From the cell containing the given text, extract its center point as (x, y) coordinate. 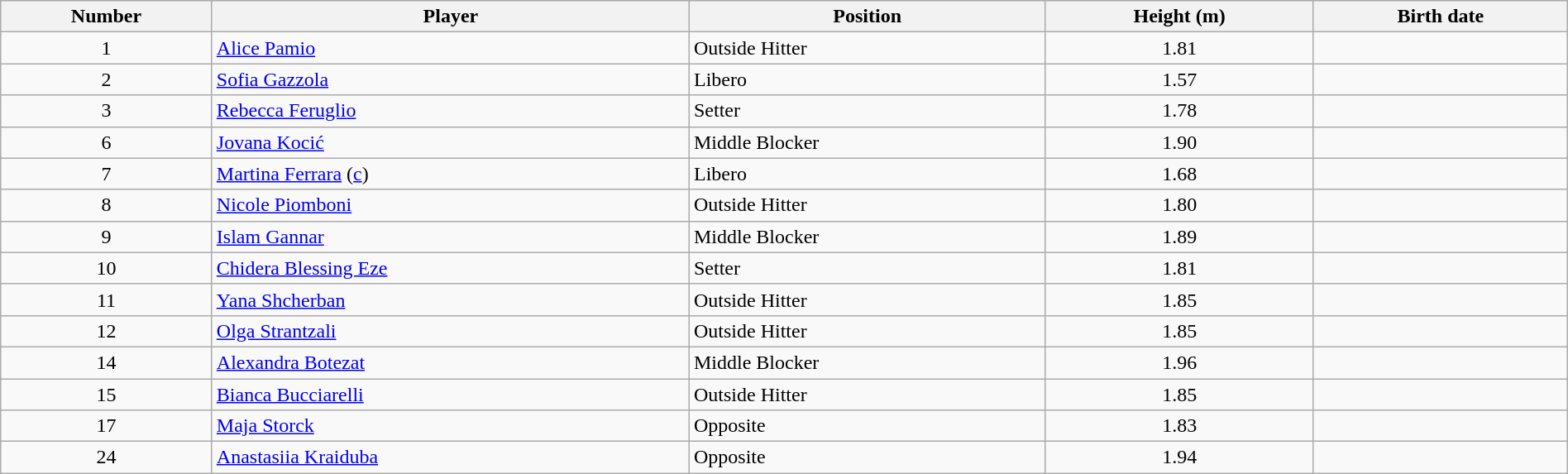
Sofia Gazzola (450, 79)
11 (107, 299)
Alexandra Botezat (450, 362)
14 (107, 362)
Height (m) (1179, 17)
Alice Pamio (450, 48)
10 (107, 268)
Maja Storck (450, 426)
1.80 (1179, 205)
1.83 (1179, 426)
Bianca Bucciarelli (450, 395)
1.89 (1179, 237)
1.96 (1179, 362)
Chidera Blessing Eze (450, 268)
17 (107, 426)
9 (107, 237)
1 (107, 48)
2 (107, 79)
1.57 (1179, 79)
12 (107, 331)
Player (450, 17)
Birth date (1441, 17)
Rebecca Feruglio (450, 111)
7 (107, 174)
Yana Shcherban (450, 299)
24 (107, 457)
Martina Ferrara (c) (450, 174)
8 (107, 205)
15 (107, 395)
Olga Strantzali (450, 331)
Nicole Piomboni (450, 205)
Jovana Kocić (450, 142)
1.94 (1179, 457)
6 (107, 142)
Anastasiia Kraiduba (450, 457)
3 (107, 111)
Number (107, 17)
1.68 (1179, 174)
1.78 (1179, 111)
Islam Gannar (450, 237)
1.90 (1179, 142)
Position (867, 17)
